Provide the (x, y) coordinate of the cell's center where the given text is located.  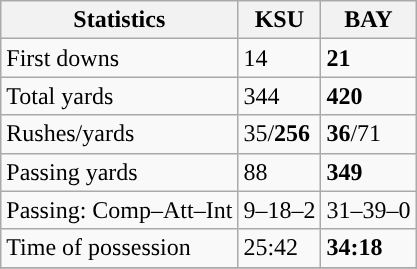
88 (280, 172)
14 (280, 58)
BAY (368, 20)
Rushes/yards (120, 134)
Total yards (120, 96)
344 (280, 96)
349 (368, 172)
Passing yards (120, 172)
420 (368, 96)
36/71 (368, 134)
34:18 (368, 248)
Time of possession (120, 248)
KSU (280, 20)
25:42 (280, 248)
Statistics (120, 20)
21 (368, 58)
31–39–0 (368, 210)
9–18–2 (280, 210)
Passing: Comp–Att–Int (120, 210)
First downs (120, 58)
35/256 (280, 134)
